Search for the cell housing the specified text and yield its [x, y] center coordinate. 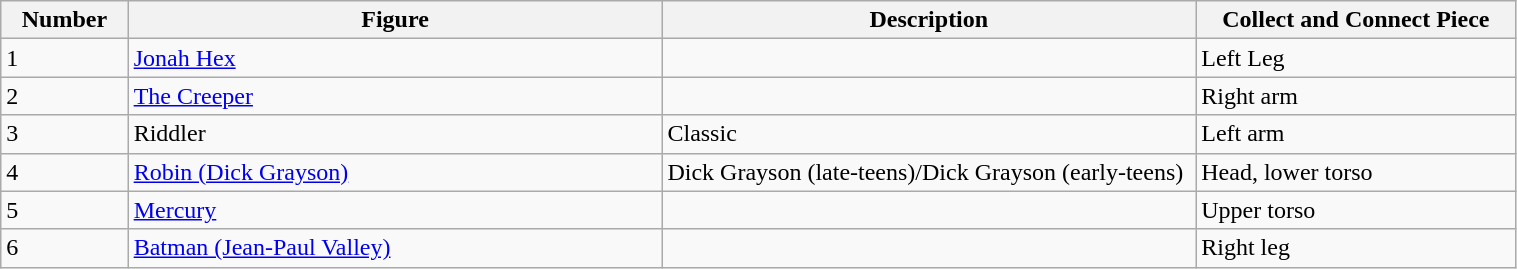
Dick Grayson (late-teens)/Dick Grayson (early-teens) [929, 172]
Left Leg [1356, 58]
2 [64, 96]
Jonah Hex [395, 58]
Right arm [1356, 96]
Collect and Connect Piece [1356, 20]
Classic [929, 134]
3 [64, 134]
4 [64, 172]
Robin (Dick Grayson) [395, 172]
Mercury [395, 210]
Left arm [1356, 134]
Number [64, 20]
Head, lower torso [1356, 172]
5 [64, 210]
The Creeper [395, 96]
Upper torso [1356, 210]
Figure [395, 20]
1 [64, 58]
Description [929, 20]
Riddler [395, 134]
6 [64, 248]
Batman (Jean-Paul Valley) [395, 248]
Right leg [1356, 248]
